Return (X, Y) of the center of cell containing provided text 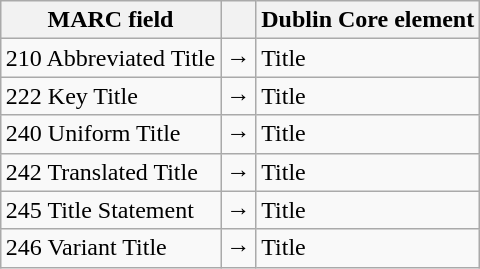
Dublin Core element (368, 20)
MARC field (110, 20)
222 Key Title (110, 96)
210 Abbreviated Title (110, 58)
242 Translated Title (110, 172)
246 Variant Title (110, 248)
245 Title Statement (110, 210)
240 Uniform Title (110, 134)
